Detect which cell encompasses the target text, then output its (x, y) center coordinate. 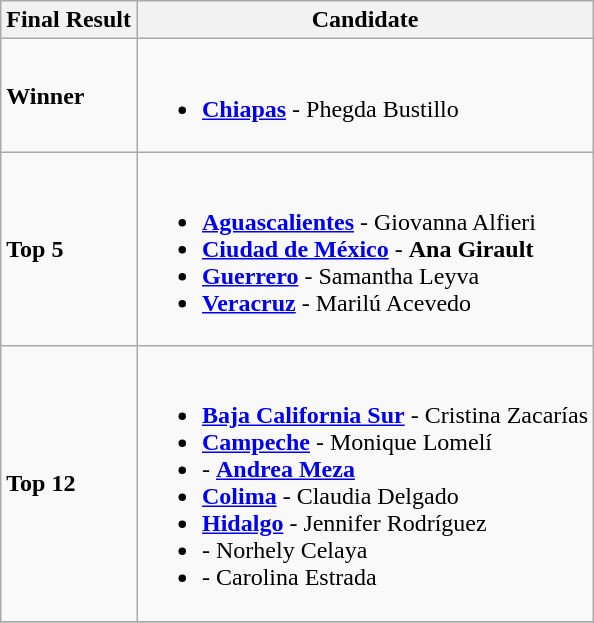
Candidate (364, 20)
Top 5 (69, 249)
Winner (69, 96)
Final Result (69, 20)
Chiapas - Phegda Bustillo (364, 96)
Top 12 (69, 484)
Aguascalientes - Giovanna Alfieri Ciudad de México - Ana Girault Guerrero - Samantha Leyva Veracruz - Marilú Acevedo (364, 249)
